Scan for the cell matching the given text and deliver its [X, Y] coordinate at center. 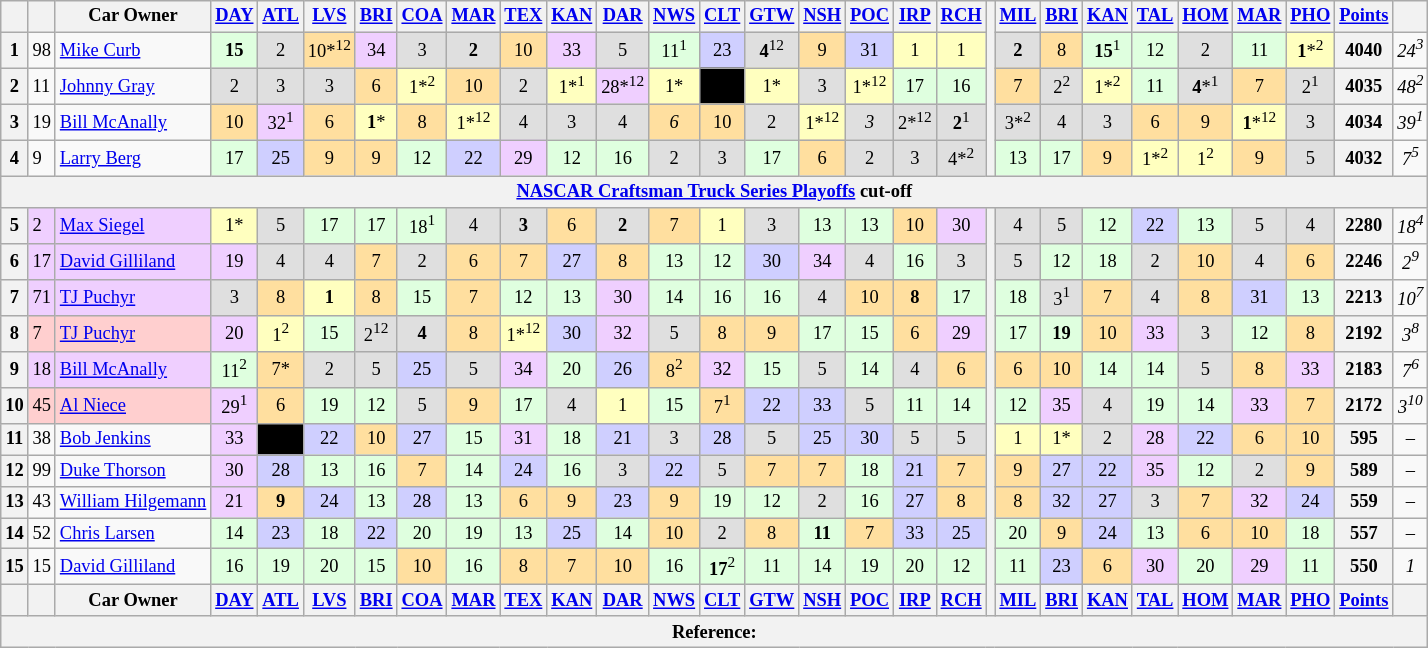
Al Niece [132, 406]
82 [674, 370]
99 [42, 470]
45 [42, 406]
557 [1364, 534]
7* [280, 370]
43 [42, 502]
Mike Curb [132, 50]
2*12 [914, 122]
10*12 [329, 50]
391 [1410, 122]
2172 [1364, 406]
212 [376, 334]
4034 [1364, 122]
4032 [1364, 158]
2280 [1364, 226]
2192 [1364, 334]
181 [422, 226]
589 [1364, 470]
Duke Thorson [132, 470]
412 [772, 50]
151 [1107, 50]
321 [280, 122]
111 [674, 50]
550 [1364, 567]
107 [1410, 298]
William Hilgemann [132, 502]
Reference: [714, 632]
NASCAR Craftsman Truck Series Playoffs cut-off [714, 192]
3*2 [1018, 122]
4*2 [961, 158]
2213 [1364, 298]
4040 [1364, 50]
28*12 [623, 86]
291 [234, 406]
310 [1410, 406]
595 [1364, 440]
76 [1410, 370]
184 [1410, 226]
Chris Larsen [132, 534]
243 [1410, 50]
Johnny Gray [132, 86]
26 [623, 370]
2246 [1364, 262]
98 [42, 50]
2183 [1364, 370]
1*1 [572, 86]
Max Siegel [132, 226]
52 [42, 534]
4035 [1364, 86]
75 [1410, 158]
4*1 [1206, 86]
112 [234, 370]
482 [1410, 86]
172 [722, 567]
559 [1364, 502]
Bob Jenkins [132, 440]
Larry Berg [132, 158]
